Pinpoint the cell where the given text exists, returning its [X, Y] midpoint coordinate. 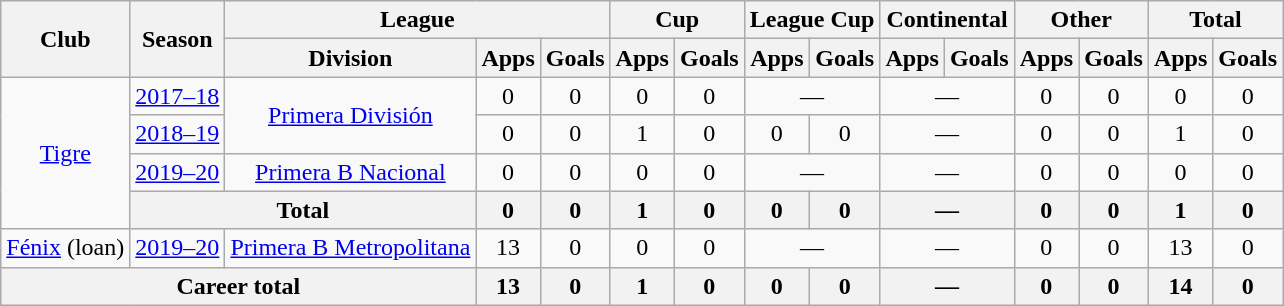
Primera División [350, 115]
Primera B Metropolitana [350, 248]
League Cup [812, 20]
Season [178, 39]
Continental [947, 20]
League [418, 20]
Cup [677, 20]
2017–18 [178, 96]
Other [1081, 20]
Career total [238, 286]
Club [66, 39]
14 [1180, 286]
Tigre [66, 153]
Primera B Nacional [350, 172]
Division [350, 58]
Fénix (loan) [66, 248]
2018–19 [178, 134]
